Output the (X, Y) coordinate of the center of the cell containing the given text.  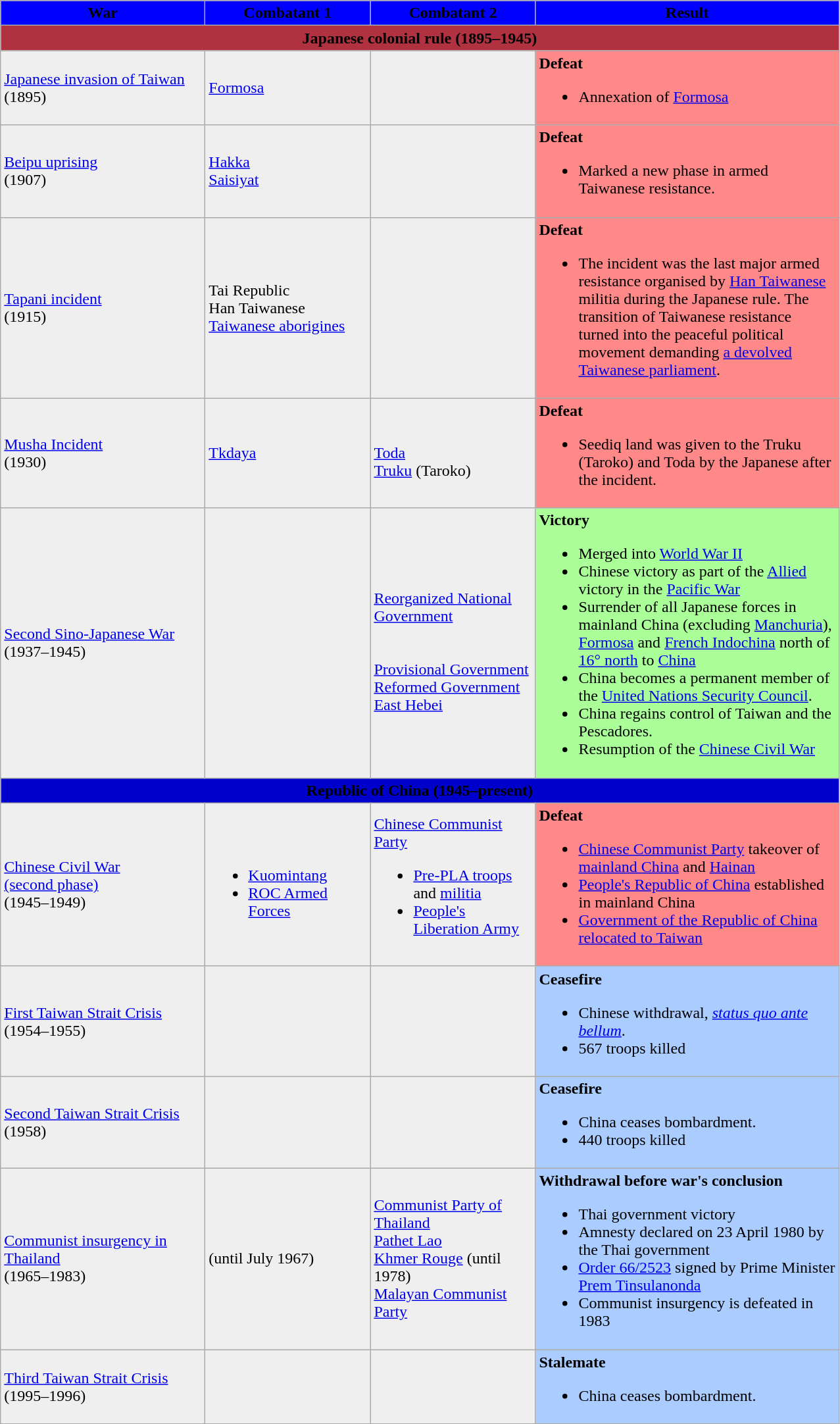
Communist Party of Thailand Pathet Lao Khmer Rouge (until 1978) Malayan Communist Party (453, 1258)
Tapani incident(1915) (103, 308)
Communist insurgency in Thailand(1965–1983) (103, 1258)
Musha Incident(1930) (103, 453)
Japanese colonial rule (1895–1945) (420, 38)
(until July 1967) (288, 1258)
Chinese Communist PartyPre-PLA troops and militia People's Liberation Army (453, 884)
CeasefireChinese withdrawal, status quo ante bellum.567 troops killed (687, 1021)
Republic of China (1945–present) (420, 790)
First Taiwan Strait Crisis(1954–1955) (103, 1021)
Kuomintang ROC Armed Forces (288, 884)
Reorganized National Government Provisional Government Reformed Government East Hebei (453, 643)
Combatant 1 (288, 13)
Chinese Civil War(second phase)(1945–1949) (103, 884)
HakkaSaisiyat (288, 171)
Result (687, 13)
Third Taiwan Strait Crisis(1995–1996) (103, 1386)
Tkdaya (288, 453)
Tai RepublicHan TaiwaneseTaiwanese aborigines (288, 308)
Second Sino-Japanese War(1937–1945) (103, 643)
Beipu uprising(1907) (103, 171)
Second Taiwan Strait Crisis(1958) (103, 1122)
Japanese invasion of Taiwan(1895) (103, 88)
DefeatMarked a new phase in armed Taiwanese resistance. (687, 171)
DefeatSeediq land was given to the Truku (Taroko) and Toda by the Japanese after the incident. (687, 453)
TodaTruku (Taroko) (453, 453)
War (103, 13)
CeasefireChina ceases bombardment.440 troops killed (687, 1122)
DefeatAnnexation of Formosa (687, 88)
StalemateChina ceases bombardment. (687, 1386)
Formosa (288, 88)
Combatant 2 (453, 13)
